Output the [X, Y] coordinate of the center of the cell containing the given text.  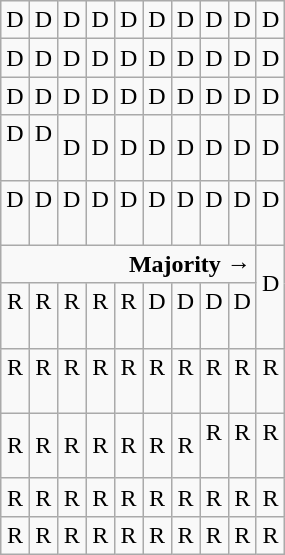
Majority → [129, 264]
